Determine the [x, y] coordinate at the center of the cell enclosing the given text.  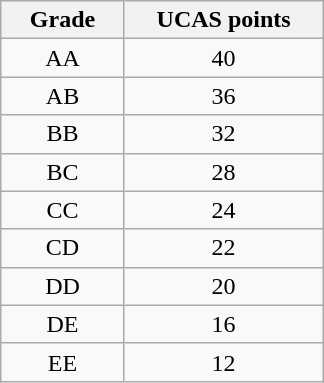
20 [224, 286]
40 [224, 58]
UCAS points [224, 20]
22 [224, 248]
BC [63, 172]
AB [63, 96]
CC [63, 210]
CD [63, 248]
DD [63, 286]
16 [224, 324]
28 [224, 172]
32 [224, 134]
Grade [63, 20]
12 [224, 362]
BB [63, 134]
36 [224, 96]
EE [63, 362]
24 [224, 210]
DE [63, 324]
AA [63, 58]
